Return (X, Y) of the center of cell containing provided text 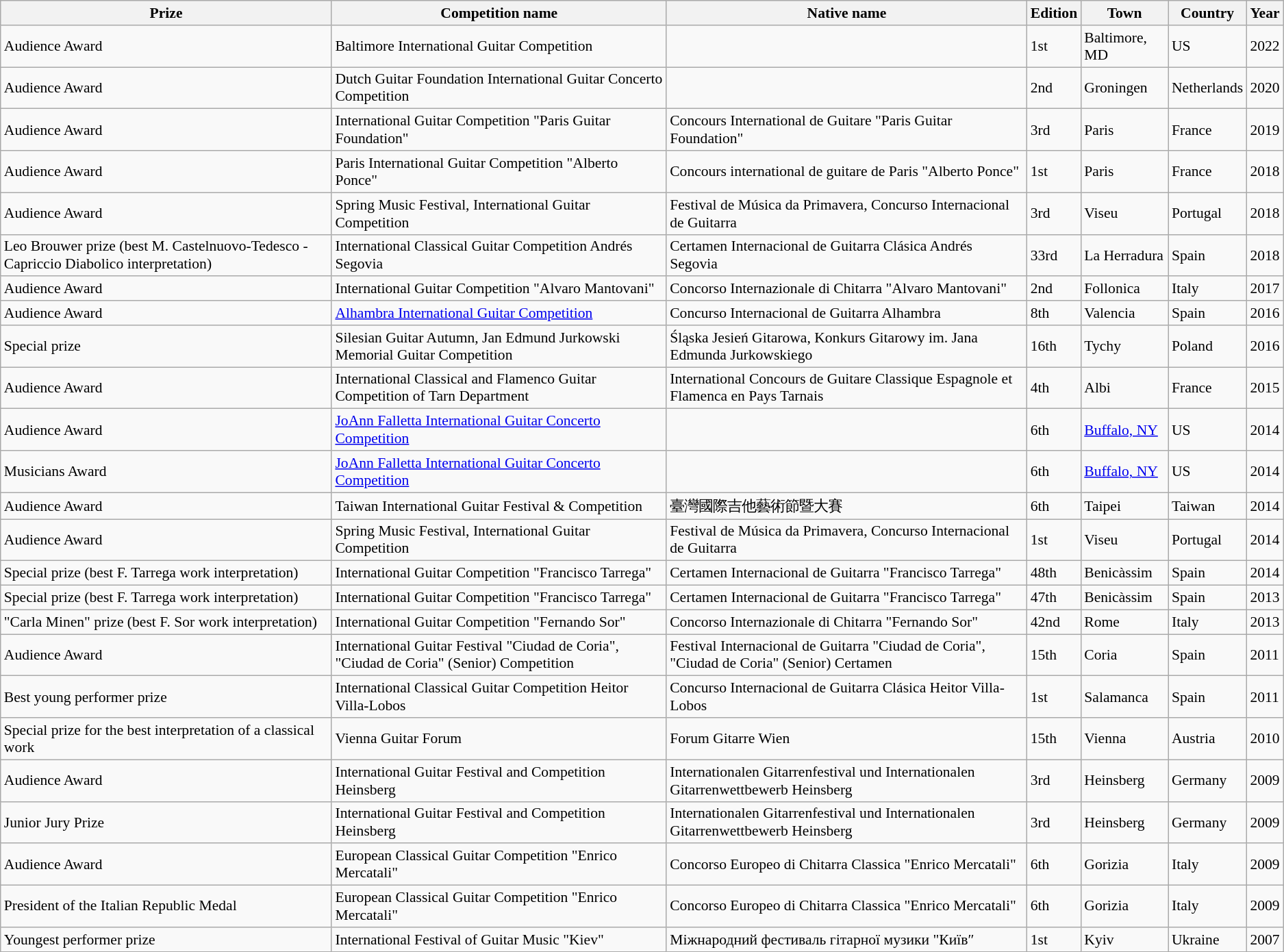
2010 (1264, 738)
Concurso Internacional de Guitarra Clásica Heitor Villa-Lobos (846, 697)
Poland (1207, 347)
Musicians Award (166, 471)
16th (1055, 347)
Special prize for the best interpretation of a classical work (166, 738)
Rome (1124, 622)
"Carla Minen" prize (best F. Sor work interpretation) (166, 622)
Forum Gitarre Wien (846, 738)
International Guitar Festival "Ciudad de Coria", "Ciudad de Coria" (Senior) Competition (499, 655)
33rd (1055, 255)
2020 (1264, 88)
Silesian Guitar Autumn, Jan Edmund Jurkowski Memorial Guitar Competition (499, 347)
Coria (1124, 655)
2007 (1264, 940)
2015 (1264, 388)
Country (1207, 13)
Dutch Guitar Foundation International Guitar Concerto Competition (499, 88)
International Guitar Competition "Paris Guitar Foundation" (499, 130)
Paris International Guitar Competition "Alberto Ponce" (499, 171)
Concorso Internazionale di Chitarra "Fernando Sor" (846, 622)
Śląska Jesień Gitarowa, Konkurs Gitarowy im. Jana Edmunda Jurkowskiego (846, 347)
Concours international de guitare de Paris "Alberto Ponce" (846, 171)
48th (1055, 573)
2019 (1264, 130)
8th (1055, 313)
Festival Internacional de Guitarra "Ciudad de Coria", "Ciudad de Coria" (Senior) Certamen (846, 655)
President of the Italian Republic Medal (166, 907)
Concurso Internacional de Guitarra Alhambra (846, 313)
Concours International de Guitare "Paris Guitar Foundation" (846, 130)
Міжнародний фестиваль гітарної музики "Київ″ (846, 940)
臺灣國際吉他藝術節暨大賽 (846, 505)
4th (1055, 388)
Groningen (1124, 88)
Special prize (166, 347)
2022 (1264, 47)
Native name (846, 13)
International Guitar Competition "Alvaro Mantovani" (499, 289)
Kyiv (1124, 940)
47th (1055, 598)
Baltimore, MD (1124, 47)
Ukraine (1207, 940)
International Classical Guitar Competition Andrés Segovia (499, 255)
Follonica (1124, 289)
International Concours de Guitare Classique Espagnole et Flamenca en Pays Tarnais (846, 388)
Taiwan International Guitar Festival & Competition (499, 505)
Town (1124, 13)
International Classical and Flamenco Guitar Competition of Tarn Department (499, 388)
International Guitar Competition "Fernando Sor" (499, 622)
Netherlands (1207, 88)
Albi (1124, 388)
Vienna Guitar Forum (499, 738)
Leo Brouwer prize (best M. Castelnuovo-Tedesco - Capriccio Diabolico interpretation) (166, 255)
Alhambra International Guitar Competition (499, 313)
Salamanca (1124, 697)
Edition (1055, 13)
2017 (1264, 289)
Prize (166, 13)
Concorso Internazionale di Chitarra "Alvaro Mantovani" (846, 289)
Best young performer prize (166, 697)
Year (1264, 13)
Taipei (1124, 505)
International Festival of Guitar Music "Kiev" (499, 940)
Baltimore International Guitar Competition (499, 47)
International Classical Guitar Competition Heitor Villa-Lobos (499, 697)
42nd (1055, 622)
Certamen Internacional de Guitarra Clásica Andrés Segovia (846, 255)
Junior Jury Prize (166, 822)
Tychy (1124, 347)
Austria (1207, 738)
La Herradura (1124, 255)
Valencia (1124, 313)
Taiwan (1207, 505)
Youngest performer prize (166, 940)
Competition name (499, 13)
Vienna (1124, 738)
